For the text-containing cell, return its midpoint in (X, Y) coordinate format. 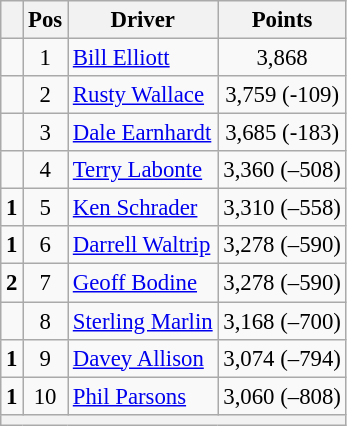
Dale Earnhardt (143, 133)
4 (46, 170)
3,868 (282, 58)
Darrell Waltrip (143, 245)
Bill Elliott (143, 58)
Davey Allison (143, 358)
Ken Schrader (143, 208)
3,074 (–794) (282, 358)
3,759 (-109) (282, 95)
6 (46, 245)
Pos (46, 20)
Points (282, 20)
3,060 (–808) (282, 396)
3 (46, 133)
9 (46, 358)
Terry Labonte (143, 170)
Phil Parsons (143, 396)
Rusty Wallace (143, 95)
3,168 (–700) (282, 321)
3,310 (–558) (282, 208)
7 (46, 283)
3,360 (–508) (282, 170)
3,685 (-183) (282, 133)
Geoff Bodine (143, 283)
Sterling Marlin (143, 321)
Driver (143, 20)
10 (46, 396)
8 (46, 321)
5 (46, 208)
